Extract the (X, Y) coordinate from the center of the cell holding the provided text.  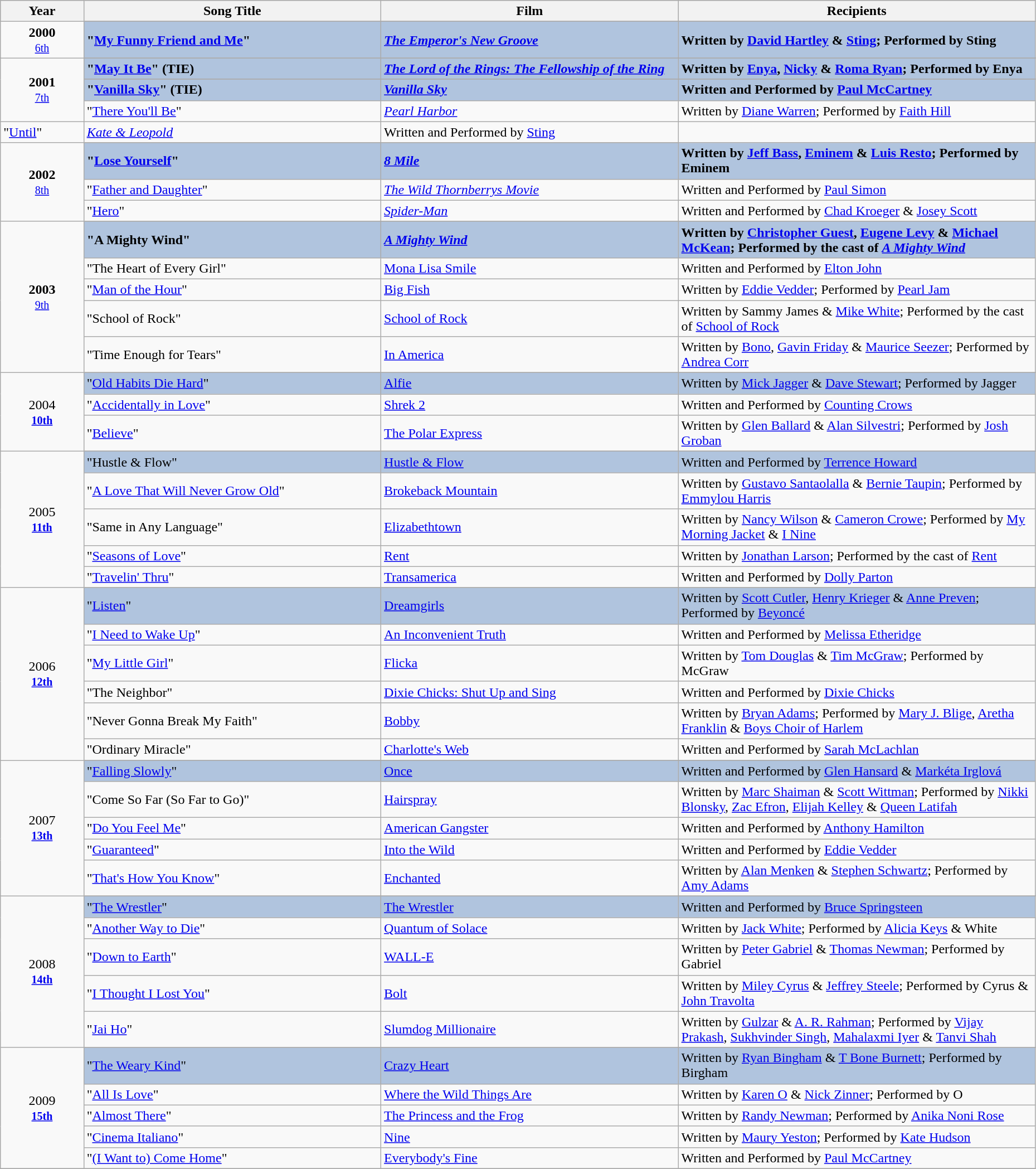
Written by Jeff Bass, Eminem & Luis Resto; Performed by Eminem (857, 161)
Written and Performed by Sting (529, 132)
Brokeback Mountain (529, 491)
"(I Want to) Come Home" (232, 1158)
200511th (42, 520)
"My Funny Friend and Me" (232, 40)
"Guaranteed" (232, 850)
Written and Performed by Chad Kroeger & Josey Scott (857, 211)
Alfie (529, 384)
Once (529, 771)
Written by Tom Douglas & Tim McGraw; Performed by McGraw (857, 663)
Written by Bono, Gavin Friday & Maurice Seezer; Performed by Andrea Corr (857, 355)
Crazy Heart (529, 1066)
"A Love That Will Never Grow Old" (232, 491)
Shrek 2 (529, 405)
20039th (42, 297)
Written by Nancy Wilson & Cameron Crowe; Performed by My Morning Jacket & I Nine (857, 527)
"Come So Far (So Far to Go)" (232, 799)
"School of Rock" (232, 318)
"Lose Yourself" (232, 161)
"Falling Slowly" (232, 771)
Written and Performed by Paul Simon (857, 190)
The Polar Express (529, 434)
"Cinema Italiano" (232, 1137)
Pearl Harbor (529, 111)
Written by Eddie Vedder; Performed by Pearl Jam (857, 289)
"The Wrestler" (232, 907)
Hairspray (529, 799)
"Hustle & Flow" (232, 462)
Everybody's Fine (529, 1158)
"Accidentally in Love" (232, 405)
School of Rock (529, 318)
Quantum of Solace (529, 928)
Hustle & Flow (529, 462)
The Emperor's New Groove (529, 40)
"Ordinary Miracle" (232, 749)
200713th (42, 828)
"Do You Feel Me" (232, 828)
Film (529, 11)
American Gangster (529, 828)
Written and Performed by Counting Crows (857, 405)
"Jai Ho" (232, 1029)
Mona Lisa Smile (529, 268)
Written by Gulzar & A. R. Rahman; Performed by Vijay Prakash, Sukhvinder Singh, Mahalaxmi Iyer & Tanvi Shah (857, 1029)
Recipients (857, 11)
Written by Glen Ballard & Alan Silvestri; Performed by Josh Groban (857, 434)
Written and Performed by Bruce Springsteen (857, 907)
"All Is Love" (232, 1094)
"Hero" (232, 211)
200410th (42, 413)
Written by Gustavo Santaolalla & Bernie Taupin; Performed by Emmylou Harris (857, 491)
Rent (529, 556)
Bolt (529, 993)
"May It Be" (TIE) (232, 69)
The Lord of the Rings: The Fellowship of the Ring (529, 69)
"Time Enough for Tears" (232, 355)
Dixie Chicks: Shut Up and Sing (529, 692)
"Vanilla Sky" (TIE) (232, 90)
Written by Ryan Bingham & T Bone Burnett; Performed by Birgham (857, 1066)
200814th (42, 972)
Written by Jack White; Performed by Alicia Keys & White (857, 928)
Written by Sammy James & Mike White; Performed by the cast of School of Rock (857, 318)
Written by Scott Cutler, Henry Krieger & Anne Preven; Performed by Beyoncé (857, 605)
Written by Enya, Nicky & Roma Ryan; Performed by Enya (857, 69)
Written and Performed by Glen Hansard & Markéta Irglová (857, 771)
Into the Wild (529, 850)
Written and Performed by Terrence Howard (857, 462)
Written by Alan Menken & Stephen Schwartz; Performed by Amy Adams (857, 879)
200612th (42, 673)
The Princess and the Frog (529, 1115)
"My Little Girl" (232, 663)
Nine (529, 1137)
"Old Habits Die Hard" (232, 384)
Vanilla Sky (529, 90)
Written and Performed by Dolly Parton (857, 577)
20028th (42, 182)
"Listen" (232, 605)
"That's How You Know" (232, 879)
Slumdog Millionaire (529, 1029)
Charlotte's Web (529, 749)
Written by Marc Shaiman & Scott Wittman; Performed by Nikki Blonsky, Zac Efron, Elijah Kelley & Queen Latifah (857, 799)
"Father and Daughter" (232, 190)
Enchanted (529, 879)
The Wild Thornberrys Movie (529, 190)
"Never Gonna Break My Faith" (232, 720)
"Until" (42, 132)
Written by David Hartley & Sting; Performed by Sting (857, 40)
"Same in Any Language" (232, 527)
"Another Way to Die" (232, 928)
"The Neighbor" (232, 692)
Written by Maury Yeston; Performed by Kate Hudson (857, 1137)
"There You'll Be" (232, 111)
Song Title (232, 11)
"Travelin' Thru" (232, 577)
Bobby (529, 720)
Written by Jonathan Larson; Performed by the cast of Rent (857, 556)
Flicka (529, 663)
200915th (42, 1108)
8 Mile (529, 161)
Written and Performed by Sarah McLachlan (857, 749)
In America (529, 355)
Year (42, 11)
"Believe" (232, 434)
Written by Peter Gabriel & Thomas Newman; Performed by Gabriel (857, 957)
"The Weary Kind" (232, 1066)
Written by Randy Newman; Performed by Anika Noni Rose (857, 1115)
Written and Performed by Elton John (857, 268)
Written and Performed by Dixie Chicks (857, 692)
"Almost There" (232, 1115)
Written by Miley Cyrus & Jeffrey Steele; Performed by Cyrus & John Travolta (857, 993)
"The Heart of Every Girl" (232, 268)
A Mighty Wind (529, 240)
Written and Performed by Melissa Etheridge (857, 634)
"I Need to Wake Up" (232, 634)
Transamerica (529, 577)
Written by Karen O & Nick Zinner; Performed by O (857, 1094)
WALL-E (529, 957)
20017th (42, 90)
Written by Christopher Guest, Eugene Levy & Michael McKean; Performed by the cast of A Mighty Wind (857, 240)
Big Fish (529, 289)
Written by Mick Jagger & Dave Stewart; Performed by Jagger (857, 384)
Where the Wild Things Are (529, 1094)
"Down to Earth" (232, 957)
"I Thought I Lost You" (232, 993)
Written and Performed by Anthony Hamilton (857, 828)
Kate & Leopold (232, 132)
An Inconvenient Truth (529, 634)
"A Mighty Wind" (232, 240)
20006th (42, 40)
Written by Diane Warren; Performed by Faith Hill (857, 111)
"Man of the Hour" (232, 289)
The Wrestler (529, 907)
"Seasons of Love" (232, 556)
Written by Bryan Adams; Performed by Mary J. Blige, Aretha Franklin & Boys Choir of Harlem (857, 720)
Written and Performed by Eddie Vedder (857, 850)
Spider-Man (529, 211)
Elizabethtown (529, 527)
Dreamgirls (529, 605)
